Output the (X, Y) coordinate of the center of the cell containing the given text.  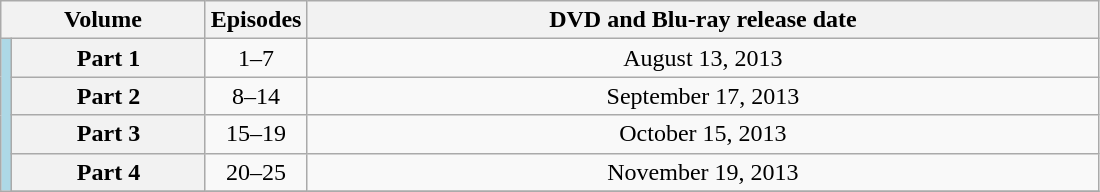
20–25 (256, 172)
Part 1 (108, 58)
DVD and Blu-ray release date (703, 20)
November 19, 2013 (703, 172)
October 15, 2013 (703, 134)
Part 3 (108, 134)
Episodes (256, 20)
15–19 (256, 134)
August 13, 2013 (703, 58)
Part 4 (108, 172)
1–7 (256, 58)
September 17, 2013 (703, 96)
Part 2 (108, 96)
Volume (103, 20)
8–14 (256, 96)
